From the cell containing the given text, extract its center point as [x, y] coordinate. 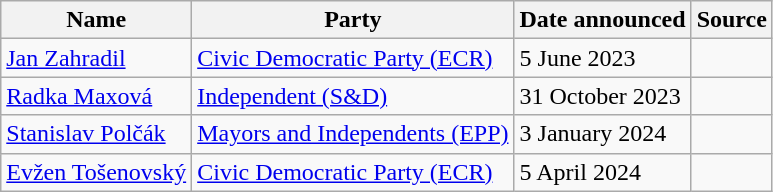
Party [353, 20]
31 October 2023 [602, 96]
Stanislav Polčák [96, 134]
Evžen Tošenovský [96, 172]
Independent (S&D) [353, 96]
Mayors and Independents (EPP) [353, 134]
3 January 2024 [602, 134]
5 June 2023 [602, 58]
Radka Maxová [96, 96]
Jan Zahradil [96, 58]
5 April 2024 [602, 172]
Source [732, 20]
Name [96, 20]
Date announced [602, 20]
